Scan for the cell matching the given text and deliver its (x, y) coordinate at center. 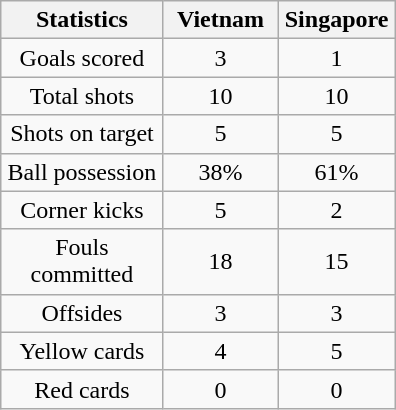
Vietnam (220, 20)
Corner kicks (82, 210)
38% (220, 172)
Ball possession (82, 172)
Shots on target (82, 134)
61% (337, 172)
Goals scored (82, 58)
2 (337, 210)
Total shots (82, 96)
Fouls committed (82, 262)
15 (337, 262)
4 (220, 351)
Offsides (82, 313)
Red cards (82, 389)
Statistics (82, 20)
18 (220, 262)
Yellow cards (82, 351)
1 (337, 58)
Singapore (337, 20)
